Extract the (X, Y) coordinate from the center of the cell holding the provided text.  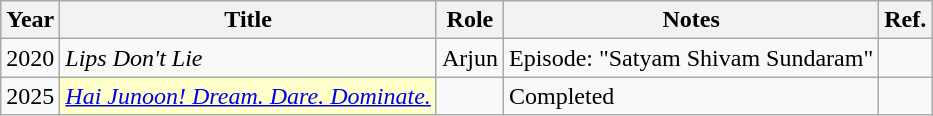
Episode: "Satyam Shivam Sundaram" (690, 58)
Lips Don't Lie (248, 58)
Year (30, 20)
Role (470, 20)
2020 (30, 58)
Completed (690, 96)
Title (248, 20)
Hai Junoon! Dream. Dare. Dominate. (248, 96)
Arjun (470, 58)
Ref. (906, 20)
2025 (30, 96)
Notes (690, 20)
